Detect which cell encompasses the target text, then output its [X, Y] center coordinate. 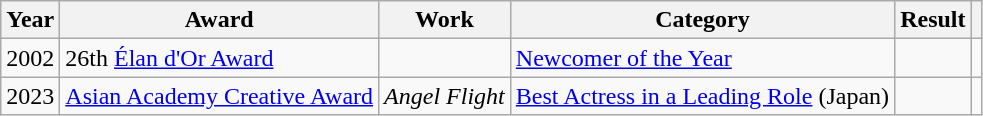
Category [702, 20]
26th Élan d'Or Award [220, 58]
Asian Academy Creative Award [220, 96]
2023 [30, 96]
Angel Flight [445, 96]
Award [220, 20]
Year [30, 20]
Newcomer of the Year [702, 58]
Best Actress in a Leading Role (Japan) [702, 96]
Work [445, 20]
2002 [30, 58]
Result [933, 20]
